Pinpoint the cell where the given text exists, returning its (X, Y) midpoint coordinate. 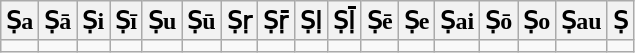
Ṣe (416, 21)
Ṣ (620, 21)
Ṣi (94, 21)
Ṣī (126, 21)
Ṣē (380, 21)
Ṣḹ (345, 21)
Ṣai (458, 21)
Ṣō (499, 21)
Ṣḷ (311, 21)
Ṣṛ (240, 21)
Ṣau (582, 21)
Ṣū (202, 21)
Ṣā (58, 21)
Ṣa (20, 21)
Ṣu (162, 21)
Ṣṝ (276, 21)
Ṣo (537, 21)
